Pinpoint the cell where the given text exists, returning its (x, y) midpoint coordinate. 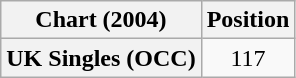
UK Singles (OCC) (101, 58)
117 (248, 58)
Chart (2004) (101, 20)
Position (248, 20)
